Locate the cell with the specified text and output its (x, y) center coordinate. 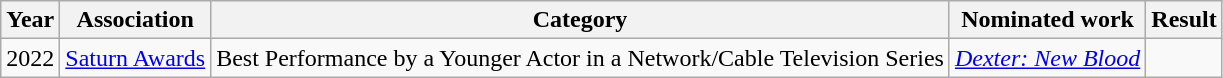
Best Performance by a Younger Actor in a Network/Cable Television Series (580, 58)
Category (580, 20)
Saturn Awards (136, 58)
2022 (30, 58)
Nominated work (1047, 20)
Year (30, 20)
Association (136, 20)
Dexter: New Blood (1047, 58)
Result (1184, 20)
